Return the [x, y] coordinate for the center point of the cell that contains the specified text.  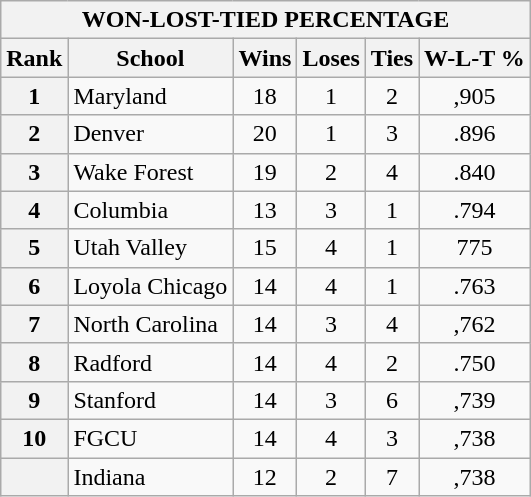
.840 [475, 172]
Loses [331, 58]
Loyola Chicago [150, 286]
.763 [475, 286]
,762 [475, 324]
775 [475, 248]
W-L-T % [475, 58]
5 [34, 248]
Stanford [150, 400]
,739 [475, 400]
19 [265, 172]
Denver [150, 134]
,905 [475, 96]
Utah Valley [150, 248]
Maryland [150, 96]
18 [265, 96]
WON-LOST-TIED PERCENTAGE [266, 20]
Ties [392, 58]
FGCU [150, 438]
Wins [265, 58]
Columbia [150, 210]
Radford [150, 362]
20 [265, 134]
North Carolina [150, 324]
Wake Forest [150, 172]
.896 [475, 134]
.750 [475, 362]
9 [34, 400]
8 [34, 362]
School [150, 58]
12 [265, 477]
10 [34, 438]
15 [265, 248]
.794 [475, 210]
13 [265, 210]
Rank [34, 58]
Indiana [150, 477]
